Search for the cell housing the specified text and yield its (X, Y) center coordinate. 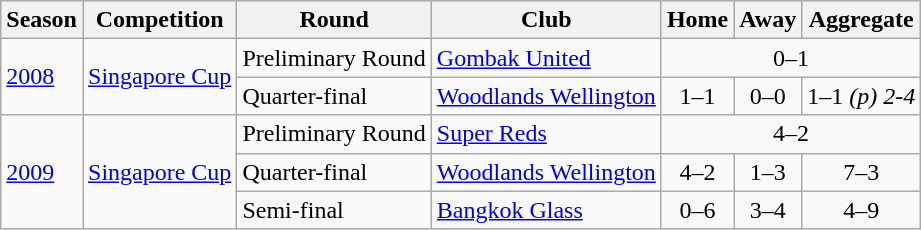
1–1 (p) 2-4 (862, 96)
1–1 (697, 96)
Semi-final (334, 210)
Club (546, 20)
2008 (42, 77)
Gombak United (546, 58)
0–1 (790, 58)
4–9 (862, 210)
Season (42, 20)
0–6 (697, 210)
Round (334, 20)
3–4 (768, 210)
Away (768, 20)
Competition (159, 20)
Aggregate (862, 20)
Super Reds (546, 134)
7–3 (862, 172)
Bangkok Glass (546, 210)
1–3 (768, 172)
2009 (42, 172)
0–0 (768, 96)
Home (697, 20)
